Detect which cell encompasses the target text, then output its (x, y) center coordinate. 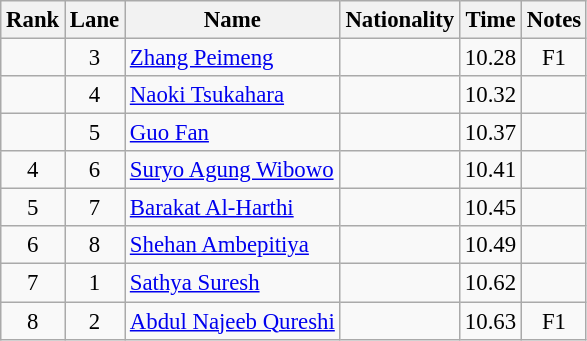
Nationality (400, 20)
10.37 (491, 133)
Name (233, 20)
10.32 (491, 95)
Barakat Al-Harthi (233, 208)
Time (491, 20)
Zhang Peimeng (233, 58)
Lane (95, 20)
3 (95, 58)
Guo Fan (233, 133)
10.63 (491, 321)
1 (95, 283)
Notes (554, 20)
Shehan Ambepitiya (233, 245)
Sathya Suresh (233, 283)
10.41 (491, 170)
2 (95, 321)
Suryo Agung Wibowo (233, 170)
10.45 (491, 208)
Rank (33, 20)
10.28 (491, 58)
10.49 (491, 245)
Abdul Najeeb Qureshi (233, 321)
10.62 (491, 283)
Naoki Tsukahara (233, 95)
